Pinpoint the cell where the given text exists, returning its [x, y] midpoint coordinate. 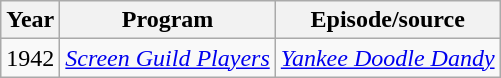
Program [168, 20]
1942 [30, 58]
Yankee Doodle Dandy [388, 58]
Year [30, 20]
Screen Guild Players [168, 58]
Episode/source [388, 20]
